Identify which cell holds the provided text, then report its [X, Y] central coordinate. 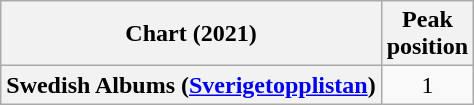
Chart (2021) [191, 34]
1 [427, 85]
Peakposition [427, 34]
Swedish Albums (Sverigetopplistan) [191, 85]
